Provide the (x, y) coordinate of the cell's center where the given text is located.  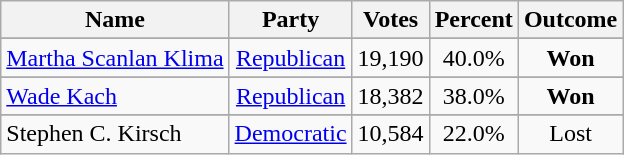
Stephen C. Kirsch (115, 134)
Name (115, 20)
Party (290, 20)
38.0% (474, 96)
18,382 (390, 96)
Outcome (570, 20)
19,190 (390, 58)
40.0% (474, 58)
Votes (390, 20)
Democratic (290, 134)
10,584 (390, 134)
Lost (570, 134)
Wade Kach (115, 96)
Percent (474, 20)
Martha Scanlan Klima (115, 58)
22.0% (474, 134)
